Determine the (x, y) coordinate at the center of the cell enclosing the given text.  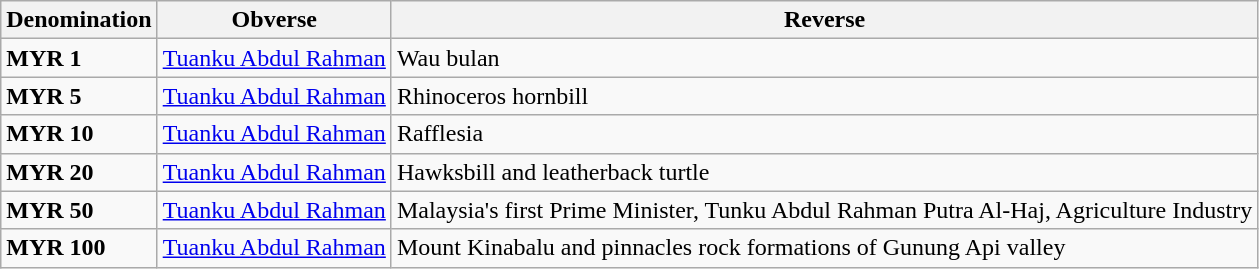
Malaysia's first Prime Minister, Tunku Abdul Rahman Putra Al-Haj, Agriculture Industry (824, 210)
Obverse (274, 20)
MYR 50 (79, 210)
MYR 100 (79, 248)
Rhinoceros hornbill (824, 96)
MYR 1 (79, 58)
MYR 20 (79, 172)
Wau bulan (824, 58)
MYR 10 (79, 134)
Mount Kinabalu and pinnacles rock formations of Gunung Api valley (824, 248)
Hawksbill and leatherback turtle (824, 172)
Reverse (824, 20)
MYR 5 (79, 96)
Denomination (79, 20)
Rafflesia (824, 134)
